Return the (X, Y) coordinate for the center point of the cell that contains the specified text.  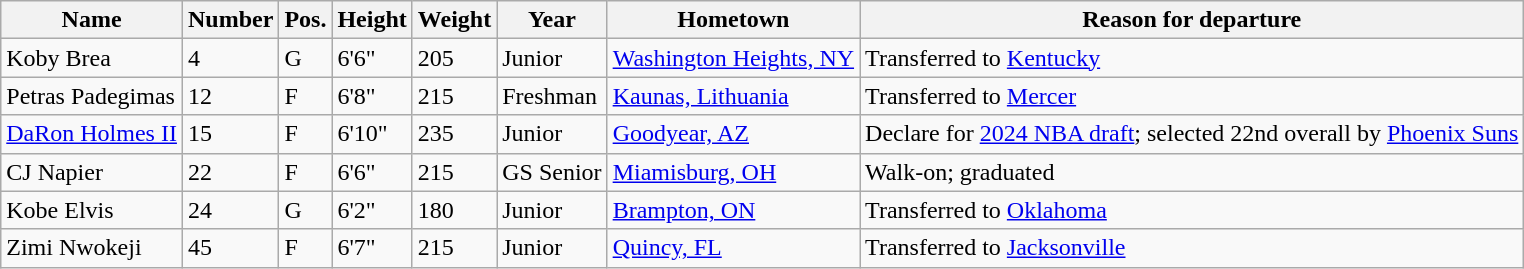
235 (454, 134)
Transferred to Jacksonville (1192, 248)
Freshman (552, 96)
Pos. (306, 20)
Koby Brea (92, 58)
Hometown (733, 20)
Reason for departure (1192, 20)
GS Senior (552, 172)
Petras Padegimas (92, 96)
Quincy, FL (733, 248)
DaRon Holmes II (92, 134)
24 (230, 210)
Brampton, ON (733, 210)
6'10" (372, 134)
205 (454, 58)
Declare for 2024 NBA draft; selected 22nd overall by Phoenix Suns (1192, 134)
45 (230, 248)
Kaunas, Lithuania (733, 96)
Year (552, 20)
6'8" (372, 96)
Zimi Nwokeji (92, 248)
Weight (454, 20)
Transferred to Mercer (1192, 96)
Transferred to Kentucky (1192, 58)
Kobe Elvis (92, 210)
Name (92, 20)
Height (372, 20)
4 (230, 58)
12 (230, 96)
6'7" (372, 248)
Number (230, 20)
15 (230, 134)
Goodyear, AZ (733, 134)
CJ Napier (92, 172)
22 (230, 172)
Miamisburg, OH (733, 172)
Transferred to Oklahoma (1192, 210)
Walk-on; graduated (1192, 172)
180 (454, 210)
Washington Heights, NY (733, 58)
6'2" (372, 210)
